Locate the cell with the specified text and output its [x, y] center coordinate. 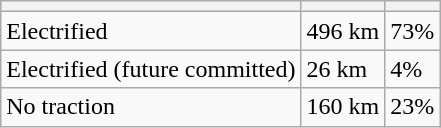
Electrified [151, 31]
496 km [343, 31]
26 km [343, 69]
73% [412, 31]
Electrified (future committed) [151, 69]
160 km [343, 107]
No traction [151, 107]
4% [412, 69]
23% [412, 107]
